Return the [X, Y] coordinate for the center point of the cell that contains the specified text.  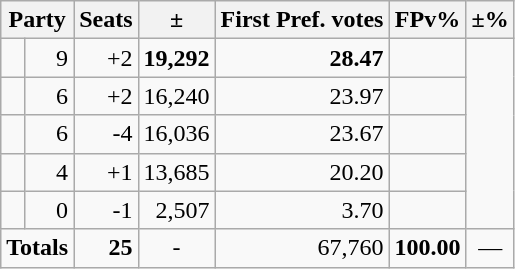
67,760 [302, 248]
- [176, 248]
Totals [38, 248]
3.70 [302, 210]
± [176, 20]
4 [48, 172]
19,292 [176, 58]
FPv% [428, 20]
First Pref. votes [302, 20]
0 [48, 210]
-1 [106, 210]
— [490, 248]
13,685 [176, 172]
Seats [106, 20]
-4 [106, 134]
+1 [106, 172]
20.20 [302, 172]
23.67 [302, 134]
16,036 [176, 134]
28.47 [302, 58]
±% [490, 20]
16,240 [176, 96]
100.00 [428, 248]
9 [48, 58]
23.97 [302, 96]
2,507 [176, 210]
Party [38, 20]
25 [106, 248]
